Extract the [X, Y] coordinate from the center of the cell holding the provided text.  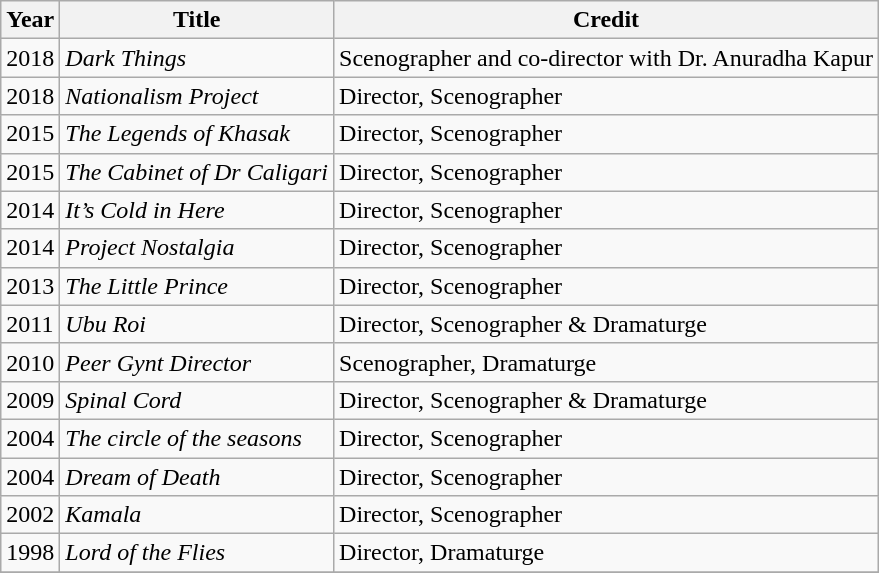
Dream of Death [197, 477]
Ubu Roi [197, 324]
Director, Dramaturge [606, 553]
Peer Gynt Director [197, 362]
2010 [30, 362]
It’s Cold in Here [197, 210]
Credit [606, 20]
Spinal Cord [197, 400]
2002 [30, 515]
Year [30, 20]
2013 [30, 286]
The Cabinet of Dr Caligari [197, 172]
The Little Prince [197, 286]
Project Nostalgia [197, 248]
Dark Things [197, 58]
The Legends of Khasak [197, 134]
The circle of the seasons [197, 438]
2011 [30, 324]
Scenographer, Dramaturge [606, 362]
Title [197, 20]
1998 [30, 553]
Nationalism Project [197, 96]
Kamala [197, 515]
Lord of the Flies [197, 553]
2009 [30, 400]
Scenographer and co-director with Dr. Anuradha Kapur [606, 58]
